Search for the cell housing the specified text and yield its (x, y) center coordinate. 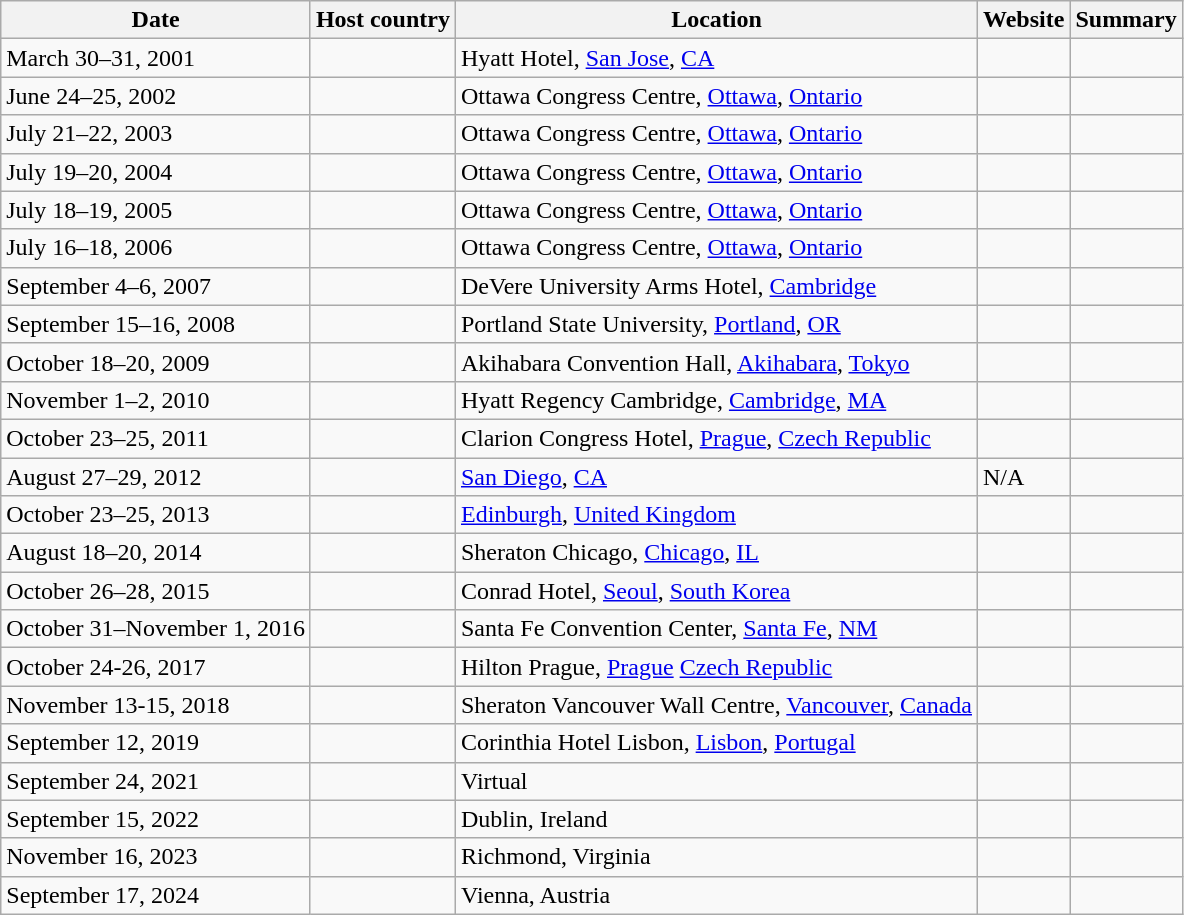
Richmond, Virginia (716, 857)
Host country (382, 20)
March 30–31, 2001 (156, 58)
Vienna, Austria (716, 895)
Portland State University, Portland, OR (716, 324)
November 16, 2023 (156, 857)
Dublin, Ireland (716, 819)
DeVere University Arms Hotel, Cambridge (716, 286)
August 18–20, 2014 (156, 553)
Hilton Prague, Prague Czech Republic (716, 667)
Hyatt Hotel, San Jose, CA (716, 58)
July 19–20, 2004 (156, 172)
Santa Fe Convention Center, Santa Fe, NM (716, 629)
July 16–18, 2006 (156, 248)
Akihabara Convention Hall, Akihabara, Tokyo (716, 362)
October 23–25, 2011 (156, 438)
September 12, 2019 (156, 743)
October 23–25, 2013 (156, 515)
July 21–22, 2003 (156, 134)
Sheraton Chicago, Chicago, IL (716, 553)
San Diego, CA (716, 477)
Location (716, 20)
Clarion Congress Hotel, Prague, Czech Republic (716, 438)
Corinthia Hotel Lisbon, Lisbon, Portugal (716, 743)
Edinburgh, United Kingdom (716, 515)
Conrad Hotel, Seoul, South Korea (716, 591)
October 24-26, 2017 (156, 667)
Summary (1126, 20)
November 1–2, 2010 (156, 400)
September 15, 2022 (156, 819)
Sheraton Vancouver Wall Centre, Vancouver, Canada (716, 705)
October 18–20, 2009 (156, 362)
September 15–16, 2008 (156, 324)
Website (1024, 20)
August 27–29, 2012 (156, 477)
September 4–6, 2007 (156, 286)
September 17, 2024 (156, 895)
Hyatt Regency Cambridge, Cambridge, MA (716, 400)
Virtual (716, 781)
N/A (1024, 477)
Date (156, 20)
September 24, 2021 (156, 781)
October 31–November 1, 2016 (156, 629)
July 18–19, 2005 (156, 210)
June 24–25, 2002 (156, 96)
November 13-15, 2018 (156, 705)
October 26–28, 2015 (156, 591)
